Extract the [X, Y] coordinate from the center of the cell holding the provided text.  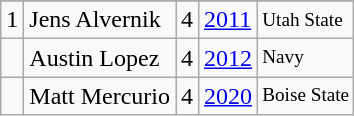
Matt Mercurio [100, 96]
Utah State [306, 20]
Austin Lopez [100, 58]
Navy [306, 58]
1 [12, 20]
Boise State [306, 96]
Jens Alvernik [100, 20]
2020 [228, 96]
2012 [228, 58]
2011 [228, 20]
